For the text-containing cell, return its midpoint in [x, y] coordinate format. 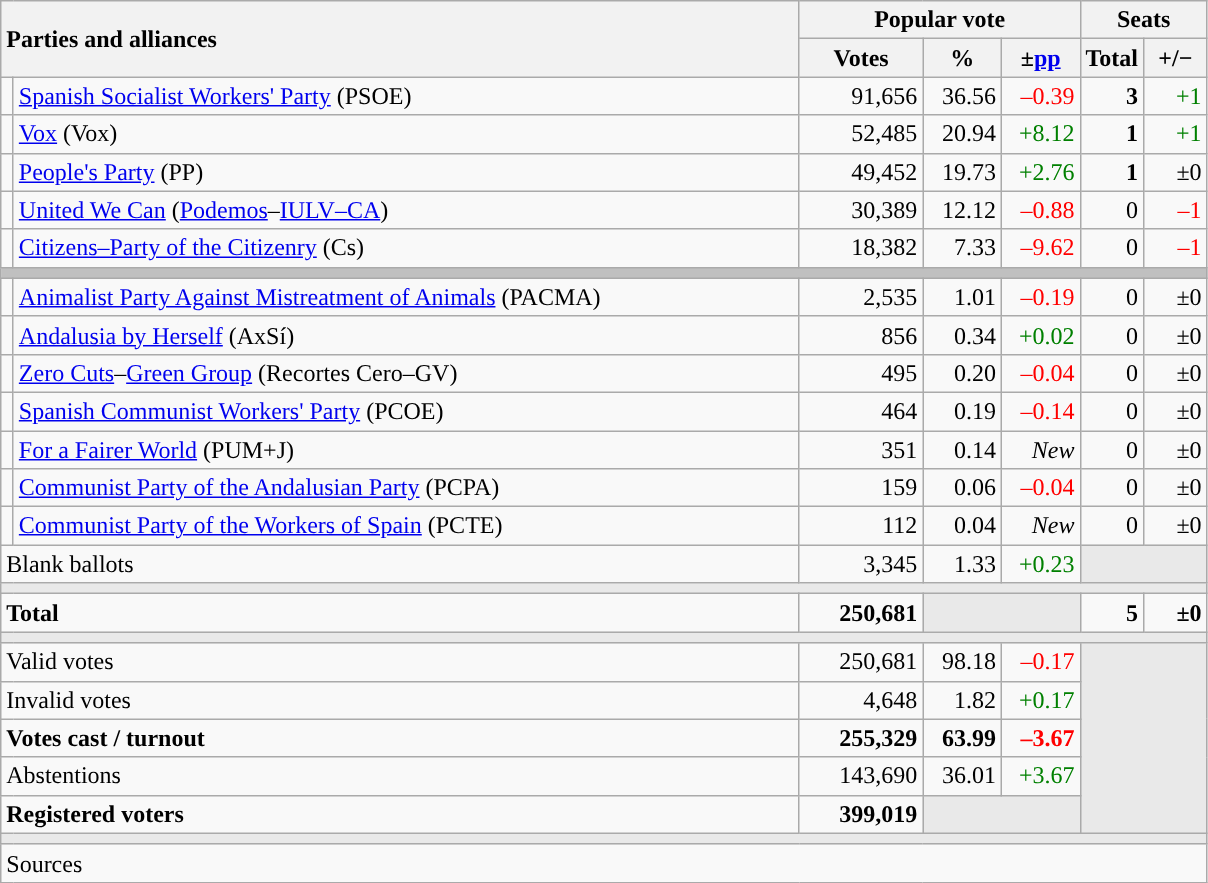
12.12 [962, 210]
–9.62 [1040, 248]
Votes cast / turnout [400, 738]
+/− [1176, 58]
856 [861, 335]
0.34 [962, 335]
464 [861, 411]
20.94 [962, 134]
Communist Party of the Andalusian Party (PCPA) [406, 488]
Popular vote [940, 20]
112 [861, 526]
+3.67 [1040, 776]
52,485 [861, 134]
–0.19 [1040, 297]
0.04 [962, 526]
7.33 [962, 248]
5 [1112, 613]
% [962, 58]
3 [1112, 96]
Andalusia by Herself (AxSí) [406, 335]
399,019 [861, 814]
Spanish Socialist Workers' Party (PSOE) [406, 96]
Zero Cuts–Green Group (Recortes Cero–GV) [406, 373]
Registered voters [400, 814]
0.14 [962, 449]
–3.67 [1040, 738]
255,329 [861, 738]
Invalid votes [400, 700]
1.01 [962, 297]
3,345 [861, 564]
1.33 [962, 564]
Animalist Party Against Mistreatment of Animals (PACMA) [406, 297]
0.19 [962, 411]
+0.17 [1040, 700]
–0.88 [1040, 210]
People's Party (PP) [406, 172]
United We Can (Podemos–IULV–CA) [406, 210]
–0.39 [1040, 96]
±pp [1040, 58]
19.73 [962, 172]
Seats [1144, 20]
2,535 [861, 297]
63.99 [962, 738]
For a Fairer World (PUM+J) [406, 449]
+0.23 [1040, 564]
Votes [861, 58]
Vox (Vox) [406, 134]
Abstentions [400, 776]
Sources [604, 863]
+2.76 [1040, 172]
Spanish Communist Workers' Party (PCOE) [406, 411]
143,690 [861, 776]
495 [861, 373]
159 [861, 488]
Parties and alliances [400, 39]
36.56 [962, 96]
36.01 [962, 776]
30,389 [861, 210]
Communist Party of the Workers of Spain (PCTE) [406, 526]
91,656 [861, 96]
0.20 [962, 373]
49,452 [861, 172]
+8.12 [1040, 134]
Citizens–Party of the Citizenry (Cs) [406, 248]
4,648 [861, 700]
98.18 [962, 662]
351 [861, 449]
–0.14 [1040, 411]
1.82 [962, 700]
Blank ballots [400, 564]
–0.17 [1040, 662]
0.06 [962, 488]
18,382 [861, 248]
+0.02 [1040, 335]
Valid votes [400, 662]
